Find where the given text appears and provide that cell's center as (x, y) coordinate. 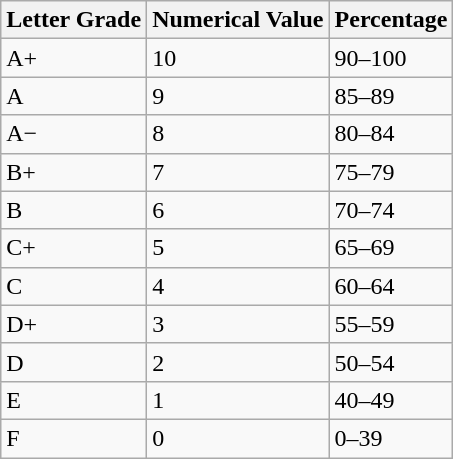
0 (238, 438)
B+ (74, 172)
85–89 (391, 96)
9 (238, 96)
4 (238, 286)
D+ (74, 324)
70–74 (391, 210)
Percentage (391, 20)
6 (238, 210)
2 (238, 362)
0–39 (391, 438)
Numerical Value (238, 20)
10 (238, 58)
A (74, 96)
1 (238, 400)
65–69 (391, 248)
Letter Grade (74, 20)
5 (238, 248)
90–100 (391, 58)
60–64 (391, 286)
7 (238, 172)
40–49 (391, 400)
A− (74, 134)
C+ (74, 248)
C (74, 286)
3 (238, 324)
B (74, 210)
F (74, 438)
8 (238, 134)
50–54 (391, 362)
E (74, 400)
75–79 (391, 172)
D (74, 362)
55–59 (391, 324)
80–84 (391, 134)
A+ (74, 58)
